Find where the given text appears and provide that cell's center as (x, y) coordinate. 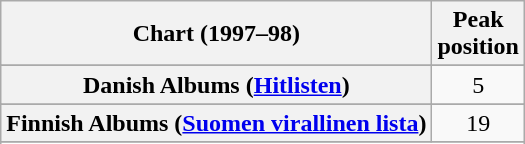
5 (478, 85)
Chart (1997–98) (216, 34)
Peakposition (478, 34)
Danish Albums (Hitlisten) (216, 85)
Finnish Albums (Suomen virallinen lista) (216, 123)
19 (478, 123)
